Determine the (x, y) coordinate at the center of the cell enclosing the given text.  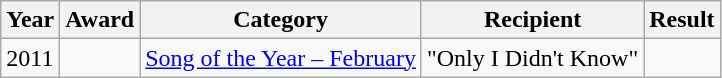
Result (682, 20)
"Only I Didn't Know" (532, 58)
Category (281, 20)
Recipient (532, 20)
Award (100, 20)
2011 (30, 58)
Song of the Year – February (281, 58)
Year (30, 20)
